Scan for the cell matching the given text and deliver its (X, Y) coordinate at center. 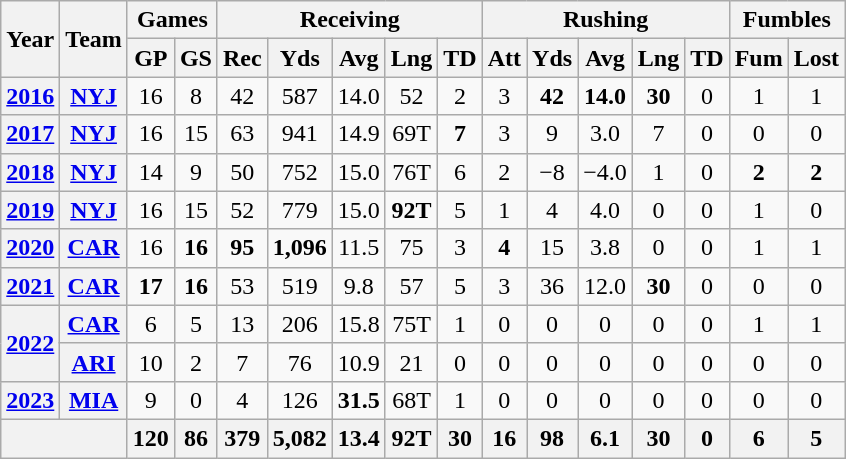
75 (411, 248)
14.9 (358, 134)
36 (552, 286)
15.8 (358, 324)
6.1 (606, 438)
587 (300, 96)
63 (242, 134)
3.8 (606, 248)
519 (300, 286)
941 (300, 134)
2023 (30, 400)
13 (242, 324)
50 (242, 172)
11.5 (358, 248)
12.0 (606, 286)
57 (411, 286)
379 (242, 438)
14 (150, 172)
17 (150, 286)
2016 (30, 96)
10 (150, 362)
Lost (816, 58)
76 (300, 362)
53 (242, 286)
31.5 (358, 400)
75T (411, 324)
Fum (758, 58)
GS (196, 58)
779 (300, 210)
21 (411, 362)
95 (242, 248)
206 (300, 324)
2021 (30, 286)
MIA (94, 400)
GP (150, 58)
Team (94, 39)
Rec (242, 58)
752 (300, 172)
Rushing (606, 20)
2022 (30, 343)
ARI (94, 362)
13.4 (358, 438)
4.0 (606, 210)
1,096 (300, 248)
2018 (30, 172)
Receiving (350, 20)
−4.0 (606, 172)
69T (411, 134)
Year (30, 39)
5,082 (300, 438)
Games (172, 20)
8 (196, 96)
Att (504, 58)
10.9 (358, 362)
126 (300, 400)
2019 (30, 210)
76T (411, 172)
9.8 (358, 286)
2017 (30, 134)
98 (552, 438)
86 (196, 438)
2020 (30, 248)
120 (150, 438)
−8 (552, 172)
3.0 (606, 134)
Fumbles (786, 20)
68T (411, 400)
